Find where the given text appears and provide that cell's center as [x, y] coordinate. 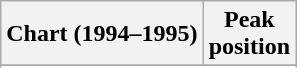
Peakposition [249, 34]
Chart (1994–1995) [102, 34]
